For the text-containing cell, return its midpoint in (x, y) coordinate format. 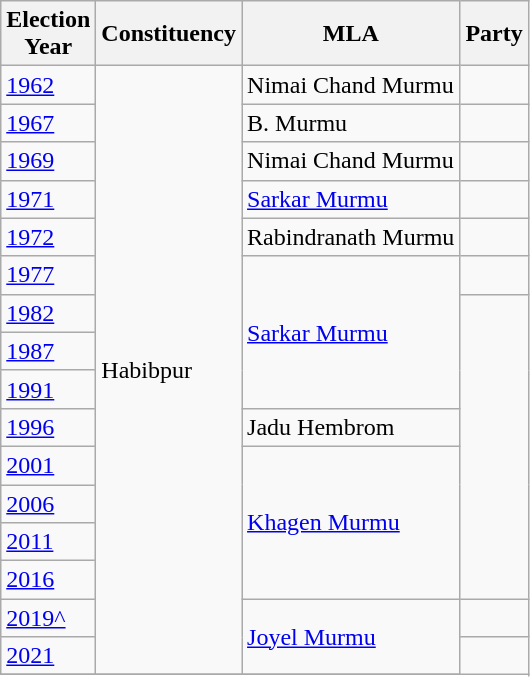
Joyel Murmu (351, 637)
Rabindranath Murmu (351, 237)
Jadu Hembrom (351, 427)
Party (494, 34)
2019^ (48, 618)
2006 (48, 503)
1982 (48, 313)
2011 (48, 542)
1967 (48, 123)
1969 (48, 161)
2016 (48, 580)
2021 (48, 656)
Constituency (169, 34)
1996 (48, 427)
1962 (48, 85)
Election Year (48, 34)
1971 (48, 199)
Habibpur (169, 370)
Khagen Murmu (351, 522)
1972 (48, 237)
1991 (48, 389)
B. Murmu (351, 123)
1987 (48, 351)
MLA (351, 34)
1977 (48, 275)
2001 (48, 465)
